Return (x, y) of the center of cell containing provided text 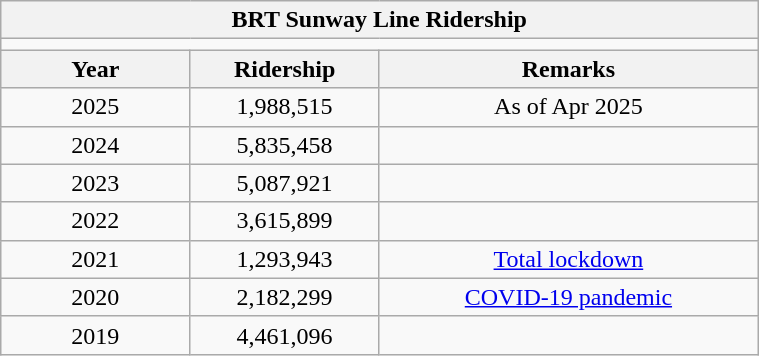
Total lockdown (568, 259)
COVID-19 pandemic (568, 297)
2023 (96, 183)
Ridership (284, 69)
Remarks (568, 69)
1,293,943 (284, 259)
1,988,515 (284, 107)
2022 (96, 221)
2025 (96, 107)
2021 (96, 259)
5,835,458 (284, 145)
2020 (96, 297)
4,461,096 (284, 335)
3,615,899 (284, 221)
2,182,299 (284, 297)
Year (96, 69)
2024 (96, 145)
5,087,921 (284, 183)
BRT Sunway Line Ridership (380, 20)
As of Apr 2025 (568, 107)
2019 (96, 335)
